Output the (x, y) coordinate of the center of the cell containing the given text.  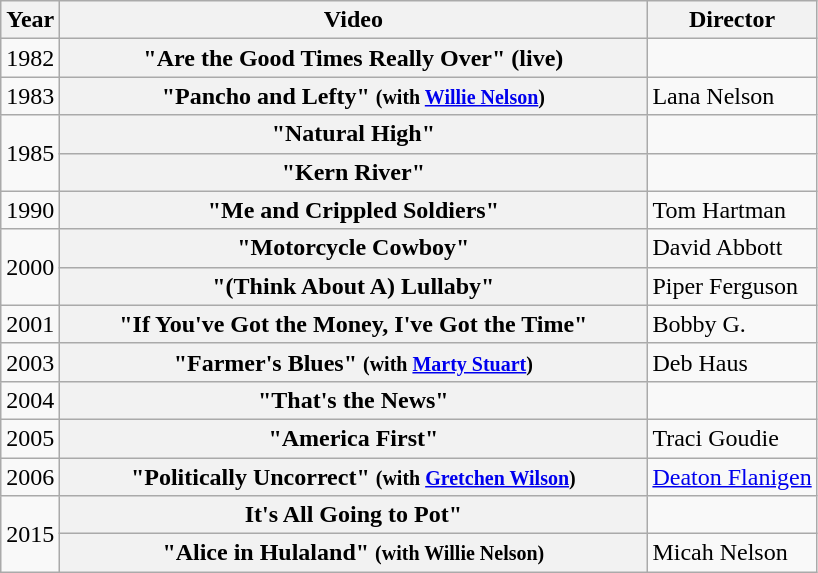
2015 (30, 534)
1990 (30, 210)
"If You've Got the Money, I've Got the Time" (354, 324)
"Pancho and Lefty" (with Willie Nelson) (354, 96)
Piper Ferguson (732, 286)
1983 (30, 96)
"Motorcycle Cowboy" (354, 248)
Tom Hartman (732, 210)
Deaton Flanigen (732, 477)
2004 (30, 400)
"That's the News" (354, 400)
Year (30, 20)
2003 (30, 362)
"Kern River" (354, 172)
1982 (30, 58)
2001 (30, 324)
Video (354, 20)
It's All Going to Pot" (354, 515)
2006 (30, 477)
Traci Goudie (732, 438)
2000 (30, 267)
2005 (30, 438)
"(Think About A) Lullaby" (354, 286)
"Farmer's Blues" (with Marty Stuart) (354, 362)
"Natural High" (354, 134)
"America First" (354, 438)
"Politically Uncorrect" (with Gretchen Wilson) (354, 477)
David Abbott (732, 248)
"Me and Crippled Soldiers" (354, 210)
Director (732, 20)
Bobby G. (732, 324)
Micah Nelson (732, 553)
"Alice in Hulaland" (with Willie Nelson) (354, 553)
Deb Haus (732, 362)
1985 (30, 153)
"Are the Good Times Really Over" (live) (354, 58)
Lana Nelson (732, 96)
